Scan for the cell matching the given text and deliver its [x, y] coordinate at center. 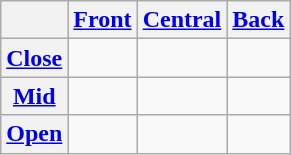
Close [34, 58]
Open [34, 134]
Central [182, 20]
Back [258, 20]
Mid [34, 96]
Front [102, 20]
